Output the [X, Y] coordinate of the center of the cell containing the given text.  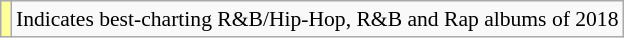
Indicates best-charting R&B/Hip-Hop, R&B and Rap albums of 2018 [318, 19]
